Provide the (x, y) coordinate of the cell's center where the given text is located.  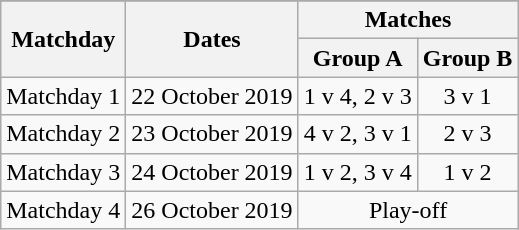
Matchday 1 (64, 96)
Matchday (64, 39)
Group B (468, 58)
Matches (408, 20)
1 v 2, 3 v 4 (358, 172)
Matchday 2 (64, 134)
23 October 2019 (212, 134)
3 v 1 (468, 96)
1 v 2 (468, 172)
Play-off (408, 210)
Matchday 3 (64, 172)
24 October 2019 (212, 172)
Matchday 4 (64, 210)
26 October 2019 (212, 210)
Dates (212, 39)
1 v 4, 2 v 3 (358, 96)
2 v 3 (468, 134)
22 October 2019 (212, 96)
4 v 2, 3 v 1 (358, 134)
Group A (358, 58)
